For the text-containing cell, return its midpoint in (x, y) coordinate format. 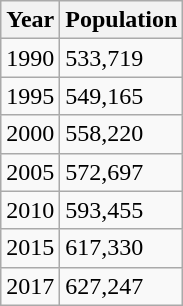
1990 (30, 58)
2000 (30, 134)
627,247 (122, 286)
617,330 (122, 248)
593,455 (122, 210)
549,165 (122, 96)
Population (122, 20)
572,697 (122, 172)
2010 (30, 210)
1995 (30, 96)
Year (30, 20)
533,719 (122, 58)
2017 (30, 286)
558,220 (122, 134)
2005 (30, 172)
2015 (30, 248)
